Pinpoint the cell where the given text exists, returning its (x, y) midpoint coordinate. 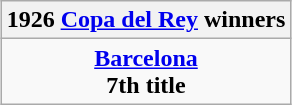
1926 Copa del Rey winners (146, 20)
Barcelona7th title (146, 72)
